Find where the given text appears and provide that cell's center as (X, Y) coordinate. 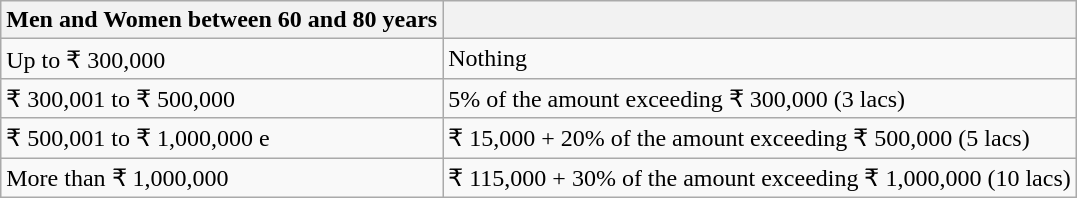
More than ₹ 1,000,000 (222, 178)
₹ 115,000 + 30% of the amount exceeding ₹ 1,000,000 (10 lacs) (760, 178)
Up to ₹ 300,000 (222, 59)
5% of the amount exceeding ₹ 300,000 (3 lacs) (760, 98)
₹ 500,001 to ₹ 1,000,000 e (222, 138)
₹ 300,001 to ₹ 500,000 (222, 98)
₹ 15,000 + 20% of the amount exceeding ₹ 500,000 (5 lacs) (760, 138)
Nothing (760, 59)
Men and Women between 60 and 80 years (222, 20)
